Capture the cell that displays the provided text and extract its [x, y] central coordinate. 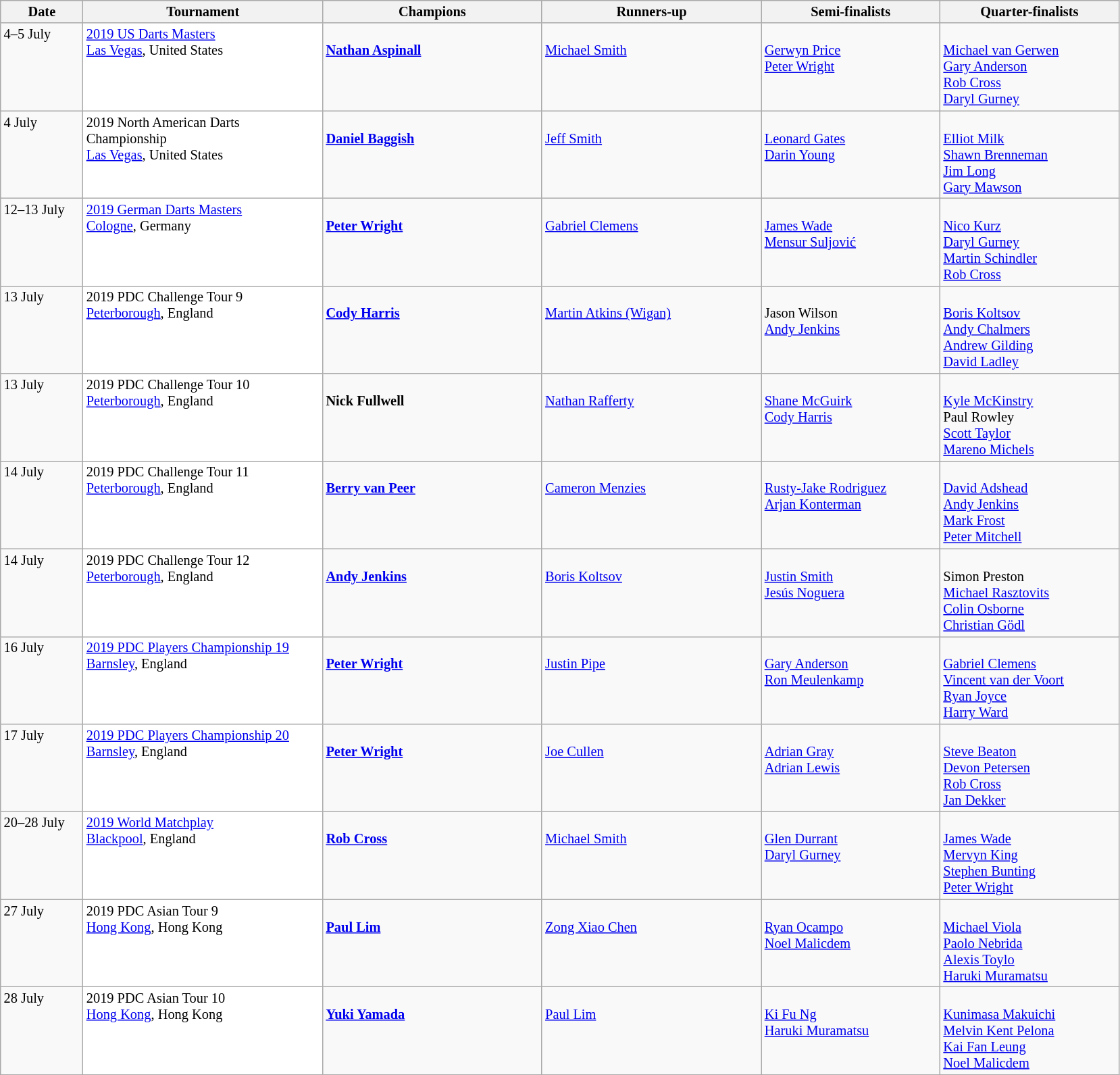
28 July [42, 1030]
2019 PDC Players Championship 20Barnsley, England [203, 768]
Steve Beaton Devon Petersen Rob Cross Jan Dekker [1029, 768]
Michael Viola Paolo Nebrida Alexis Toylo Haruki Muramatsu [1029, 943]
4–5 July [42, 67]
Quarter-finalists [1029, 11]
Zong Xiao Chen [651, 943]
16 July [42, 680]
Rob Cross [432, 855]
2019 PDC Asian Tour 9Hong Kong, Hong Kong [203, 943]
Gabriel Clemens [651, 242]
James Wade Mensur Suljović [851, 242]
Nick Fullwell [432, 418]
Nathan Aspinall [432, 67]
Ryan Ocampo Noel Malicdem [851, 943]
Glen Durrant Daryl Gurney [851, 855]
Nathan Rafferty [651, 418]
Jeff Smith [651, 155]
Nico Kurz Daryl Gurney Martin Schindler Rob Cross [1029, 242]
Justin Smith Jesús Noguera [851, 593]
Michael van Gerwen Gary Anderson Rob Cross Daryl Gurney [1029, 67]
2019 PDC Challenge Tour 12Peterborough, England [203, 593]
Elliot Milk Shawn Brenneman Jim Long Gary Mawson [1029, 155]
2019 World MatchplayBlackpool, England [203, 855]
2019 German Darts MastersCologne, Germany [203, 242]
Gary Anderson Ron Meulenkamp [851, 680]
2019 US Darts MastersLas Vegas, United States [203, 67]
2019 North American Darts ChampionshipLas Vegas, United States [203, 155]
Gerwyn Price Peter Wright [851, 67]
Kunimasa Makuichi Melvin Kent Pelona Kai Fan Leung Noel Malicdem [1029, 1030]
Jason Wilson Andy Jenkins [851, 330]
Rusty-Jake Rodriguez Arjan Konterman [851, 505]
Yuki Yamada [432, 1030]
Date [42, 11]
Andy Jenkins [432, 593]
Adrian Gray Adrian Lewis [851, 768]
4 July [42, 155]
Leonard Gates Darin Young [851, 155]
Martin Atkins (Wigan) [651, 330]
Semi-finalists [851, 11]
Tournament [203, 11]
Shane McGuirk Cody Harris [851, 418]
Champions [432, 11]
Berry van Peer [432, 505]
Justin Pipe [651, 680]
Boris Koltsov Andy Chalmers Andrew Gilding David Ladley [1029, 330]
2019 PDC Challenge Tour 10Peterborough, England [203, 418]
Boris Koltsov [651, 593]
2019 PDC Asian Tour 10Hong Kong, Hong Kong [203, 1030]
Ki Fu Ng Haruki Muramatsu [851, 1030]
James Wade Mervyn King Stephen Bunting Peter Wright [1029, 855]
Daniel Baggish [432, 155]
David Adshead Andy Jenkins Mark Frost Peter Mitchell [1029, 505]
Cody Harris [432, 330]
Kyle McKinstry Paul Rowley Scott Taylor Mareno Michels [1029, 418]
Simon Preston Michael Rasztovits Colin Osborne Christian Gödl [1029, 593]
Joe Cullen [651, 768]
Cameron Menzies [651, 505]
2019 PDC Players Championship 19Barnsley, England [203, 680]
20–28 July [42, 855]
Runners-up [651, 11]
27 July [42, 943]
2019 PDC Challenge Tour 9Peterborough, England [203, 330]
Gabriel Clemens Vincent van der Voort Ryan Joyce Harry Ward [1029, 680]
2019 PDC Challenge Tour 11Peterborough, England [203, 505]
12–13 July [42, 242]
17 July [42, 768]
